For the text-containing cell, return its midpoint in [X, Y] coordinate format. 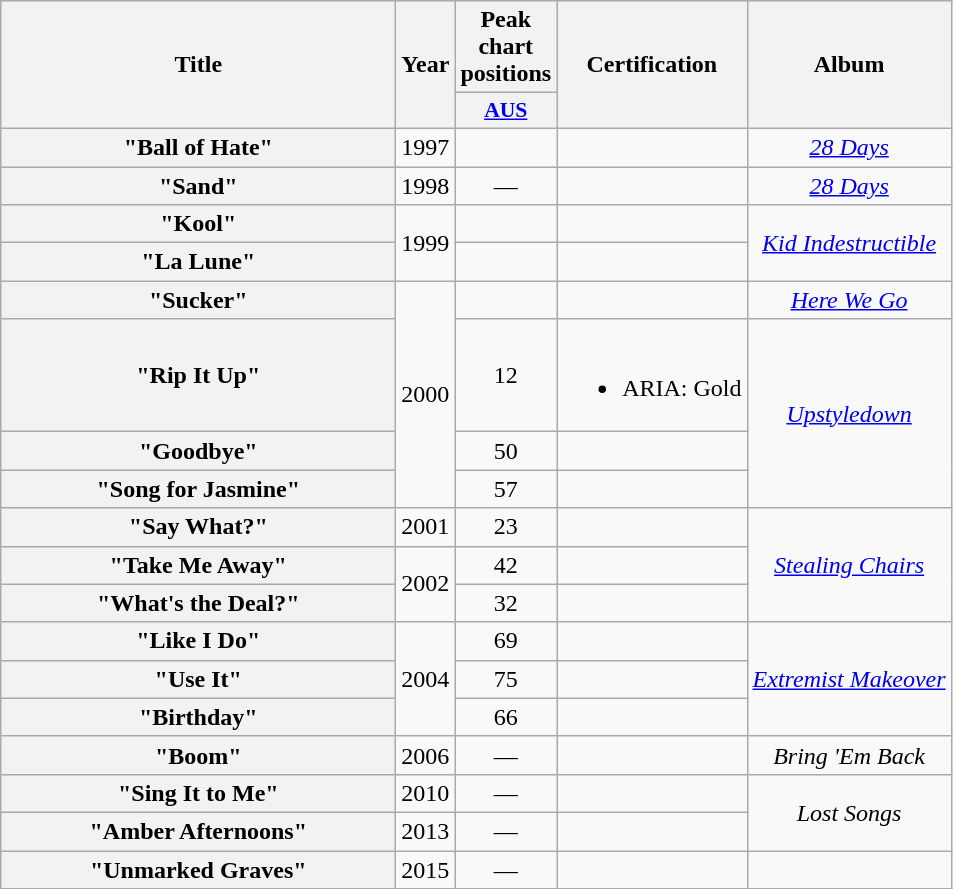
Lost Songs [849, 812]
Album [849, 65]
69 [506, 641]
"Birthday" [198, 717]
"Unmarked Graves" [198, 869]
"Like I Do" [198, 641]
75 [506, 679]
"Amber Afternoons" [198, 831]
2002 [426, 584]
Stealing Chairs [849, 565]
"Sing It to Me" [198, 793]
12 [506, 376]
2000 [426, 394]
"Rip It Up" [198, 376]
"Boom" [198, 755]
Bring 'Em Back [849, 755]
42 [506, 565]
Year [426, 65]
AUS [506, 111]
2006 [426, 755]
57 [506, 489]
"Goodbye" [198, 451]
Title [198, 65]
ARIA: Gold [652, 376]
"Sucker" [198, 300]
66 [506, 717]
"La Lune" [198, 262]
"Song for Jasmine" [198, 489]
"What's the Deal?" [198, 603]
"Ball of Hate" [198, 147]
2013 [426, 831]
"Take Me Away" [198, 565]
Peak chart positions [506, 47]
2001 [426, 527]
32 [506, 603]
Kid Indestructible [849, 243]
"Use It" [198, 679]
2010 [426, 793]
2004 [426, 679]
Upstyledown [849, 414]
50 [506, 451]
23 [506, 527]
1999 [426, 243]
"Kool" [198, 224]
1998 [426, 185]
Certification [652, 65]
Here We Go [849, 300]
2015 [426, 869]
"Say What?" [198, 527]
1997 [426, 147]
"Sand" [198, 185]
Extremist Makeover [849, 679]
